Locate the cell with the specified text and output its (x, y) center coordinate. 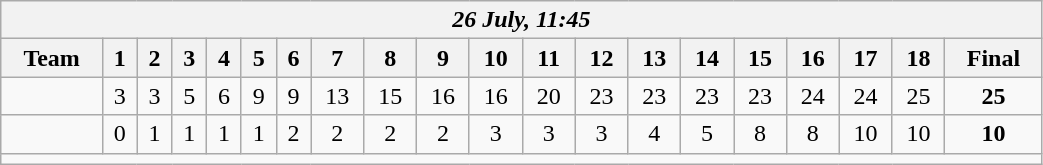
20 (548, 96)
26 July, 11:45 (522, 20)
0 (120, 134)
14 (708, 58)
17 (866, 58)
18 (918, 58)
7 (338, 58)
Final (994, 58)
12 (602, 58)
11 (548, 58)
Team (52, 58)
